Return the [x, y] coordinate for the center point of the cell that contains the specified text.  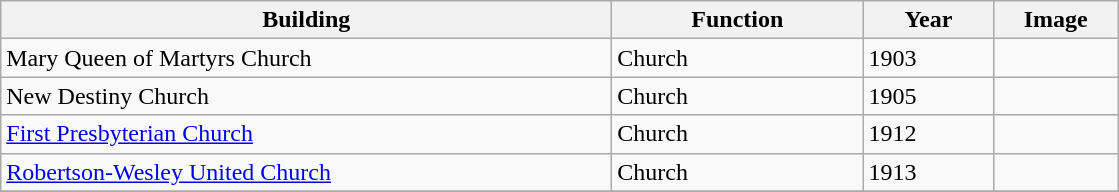
Image [1056, 20]
First Presbyterian Church [306, 134]
Mary Queen of Martyrs Church [306, 58]
Building [306, 20]
Function [738, 20]
1905 [928, 96]
1903 [928, 58]
1913 [928, 172]
Year [928, 20]
New Destiny Church [306, 96]
1912 [928, 134]
Robertson-Wesley United Church [306, 172]
